Extract the (x, y) coordinate from the center of the cell holding the provided text.  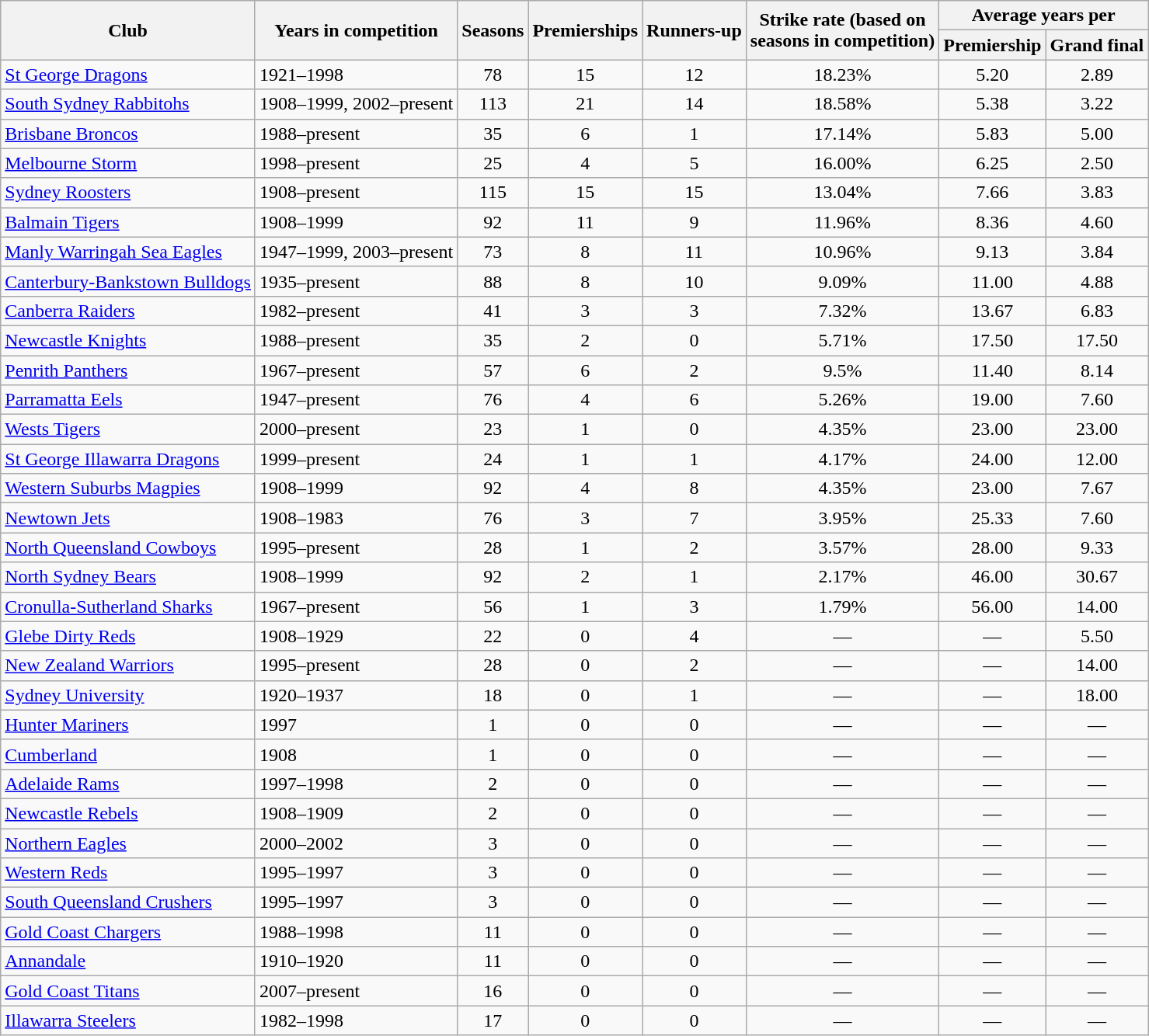
Gold Coast Chargers (128, 932)
2.17% (842, 577)
7 (695, 518)
6.25 (993, 163)
1982–1998 (356, 1020)
10.96% (842, 252)
18.00 (1097, 695)
Canterbury-Bankstown Bulldogs (128, 281)
Average years per (1044, 16)
Annandale (128, 961)
14 (695, 104)
18.58% (842, 104)
Sydney Roosters (128, 193)
4.60 (1097, 222)
Western Suburbs Magpies (128, 488)
1988–1998 (356, 932)
1908–1999, 2002–present (356, 104)
22 (493, 636)
73 (493, 252)
7.67 (1097, 488)
5.71% (842, 340)
1982–present (356, 311)
16 (493, 991)
Western Reds (128, 873)
2000–present (356, 429)
25 (493, 163)
30.67 (1097, 577)
1999–present (356, 459)
Penrith Panthers (128, 370)
3.83 (1097, 193)
Manly Warringah Sea Eagles (128, 252)
46.00 (993, 577)
Cumberland (128, 754)
5 (695, 163)
9 (695, 222)
88 (493, 281)
2.89 (1097, 75)
11.00 (993, 281)
1908–present (356, 193)
9.33 (1097, 548)
New Zealand Warriors (128, 666)
5.38 (993, 104)
Canberra Raiders (128, 311)
19.00 (993, 400)
1997 (356, 725)
9.09% (842, 281)
St George Illawarra Dragons (128, 459)
4.17% (842, 459)
Cronulla-Sutherland Sharks (128, 607)
Balmain Tigers (128, 222)
3.84 (1097, 252)
25.33 (993, 518)
1910–1920 (356, 961)
3.95% (842, 518)
South Queensland Crushers (128, 902)
1947–1999, 2003–present (356, 252)
Parramatta Eels (128, 400)
North Sydney Bears (128, 577)
78 (493, 75)
21 (586, 104)
Wests Tigers (128, 429)
Newcastle Knights (128, 340)
7.32% (842, 311)
10 (695, 281)
5.50 (1097, 636)
1.79% (842, 607)
8.14 (1097, 370)
Premiership (993, 45)
24.00 (993, 459)
56 (493, 607)
Newtown Jets (128, 518)
2007–present (356, 991)
4.88 (1097, 281)
Hunter Mariners (128, 725)
7.66 (993, 193)
2000–2002 (356, 843)
3.22 (1097, 104)
1935–present (356, 281)
Years in competition (356, 30)
1920–1937 (356, 695)
Runners-up (695, 30)
North Queensland Cowboys (128, 548)
115 (493, 193)
18 (493, 695)
Melbourne Storm (128, 163)
12.00 (1097, 459)
Grand final (1097, 45)
Gold Coast Titans (128, 991)
Newcastle Rebels (128, 813)
5.83 (993, 134)
13.67 (993, 311)
9.5% (842, 370)
Club (128, 30)
1997–1998 (356, 784)
Adelaide Rams (128, 784)
17 (493, 1020)
Strike rate (based onseasons in competition) (842, 30)
1908–1929 (356, 636)
16.00% (842, 163)
St George Dragons (128, 75)
17.14% (842, 134)
1998–present (356, 163)
1908–1909 (356, 813)
23 (493, 429)
28.00 (993, 548)
Seasons (493, 30)
11.96% (842, 222)
8.36 (993, 222)
5.26% (842, 400)
3.57% (842, 548)
12 (695, 75)
Illawarra Steelers (128, 1020)
13.04% (842, 193)
South Sydney Rabbitohs (128, 104)
2.50 (1097, 163)
Brisbane Broncos (128, 134)
Sydney University (128, 695)
5.20 (993, 75)
1947–present (356, 400)
9.13 (993, 252)
18.23% (842, 75)
11.40 (993, 370)
5.00 (1097, 134)
24 (493, 459)
Premierships (586, 30)
Northern Eagles (128, 843)
Glebe Dirty Reds (128, 636)
41 (493, 311)
1908 (356, 754)
56.00 (993, 607)
57 (493, 370)
6.83 (1097, 311)
1921–1998 (356, 75)
113 (493, 104)
1908–1983 (356, 518)
